Pinpoint the cell where the given text exists, returning its (X, Y) midpoint coordinate. 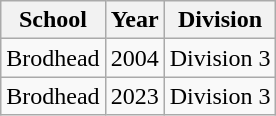
2023 (134, 96)
2004 (134, 58)
Year (134, 20)
School (53, 20)
Division (220, 20)
